Provide the (X, Y) coordinate of the cell's center where the given text is located.  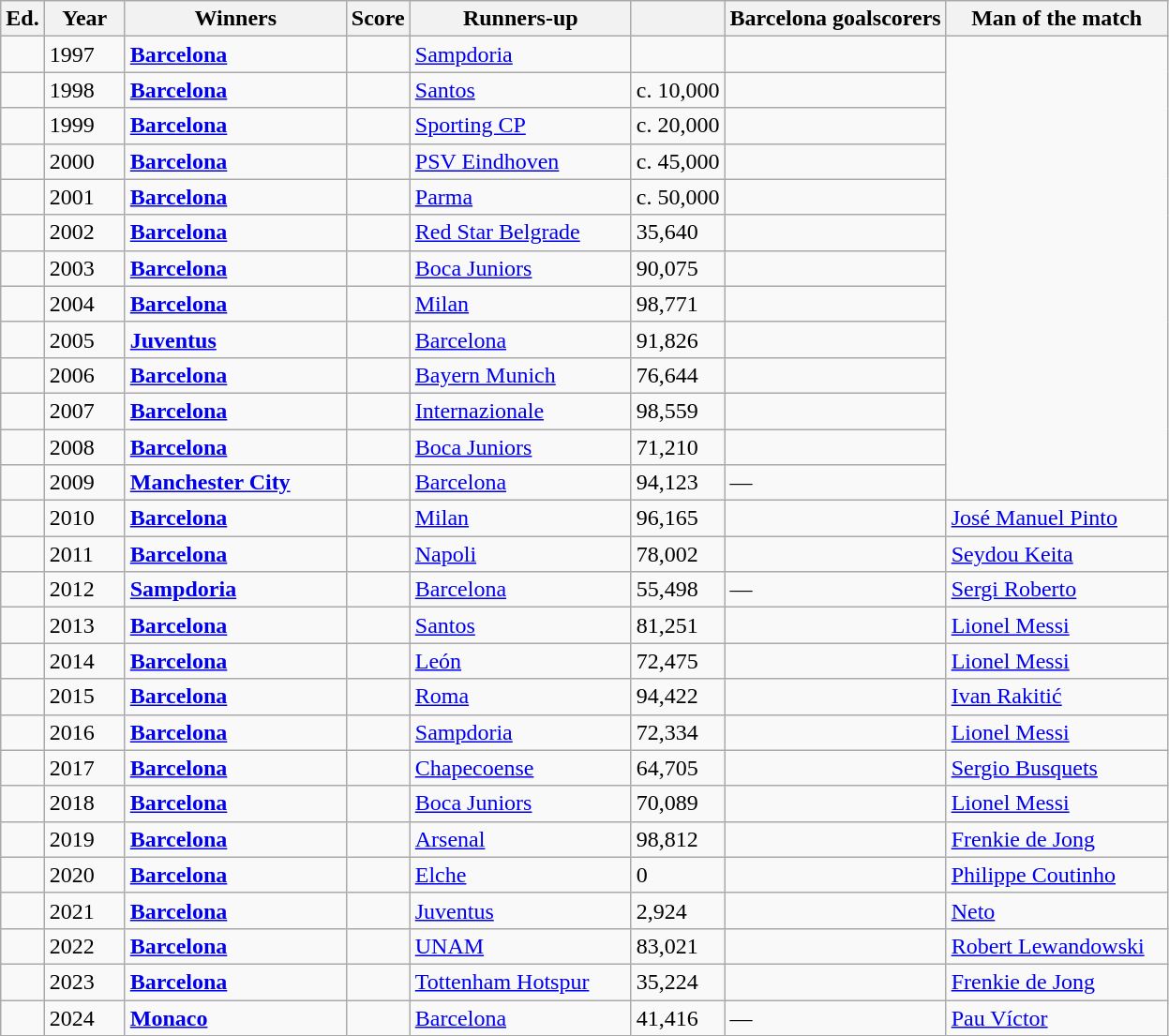
2022 (84, 946)
Sergi Roberto (1057, 590)
76,644 (678, 375)
2004 (84, 304)
Score (378, 19)
Elche (520, 875)
c. 45,000 (678, 161)
Man of the match (1057, 19)
2015 (84, 697)
2002 (84, 233)
2005 (84, 339)
35,224 (678, 982)
2018 (84, 803)
2007 (84, 411)
Roma (520, 697)
Napoli (520, 554)
Arsenal (520, 839)
1999 (84, 126)
55,498 (678, 590)
Winners (235, 19)
UNAM (520, 946)
2023 (84, 982)
Tottenham Hotspur (520, 982)
2001 (84, 197)
Ed. (22, 19)
Parma (520, 197)
c. 50,000 (678, 197)
83,021 (678, 946)
41,416 (678, 1017)
2024 (84, 1017)
98,559 (678, 411)
Philippe Coutinho (1057, 875)
94,123 (678, 483)
PSV Eindhoven (520, 161)
Ivan Rakitić (1057, 697)
2010 (84, 518)
Seydou Keita (1057, 554)
Barcelona goalscorers (835, 19)
c. 20,000 (678, 126)
72,475 (678, 661)
2,924 (678, 910)
c. 10,000 (678, 90)
72,334 (678, 732)
Internazionale (520, 411)
Robert Lewandowski (1057, 946)
98,771 (678, 304)
64,705 (678, 768)
1998 (84, 90)
2014 (84, 661)
2009 (84, 483)
2011 (84, 554)
Sporting CP (520, 126)
2003 (84, 268)
2000 (84, 161)
2006 (84, 375)
70,089 (678, 803)
96,165 (678, 518)
Chapecoense (520, 768)
León (520, 661)
Monaco (235, 1017)
Runners-up (520, 19)
91,826 (678, 339)
2021 (84, 910)
2019 (84, 839)
2017 (84, 768)
Pau Víctor (1057, 1017)
José Manuel Pinto (1057, 518)
35,640 (678, 233)
Sergio Busquets (1057, 768)
2013 (84, 625)
Year (84, 19)
2008 (84, 447)
90,075 (678, 268)
1997 (84, 54)
94,422 (678, 697)
Red Star Belgrade (520, 233)
Bayern Munich (520, 375)
98,812 (678, 839)
2020 (84, 875)
Manchester City (235, 483)
2012 (84, 590)
2016 (84, 732)
78,002 (678, 554)
Neto (1057, 910)
81,251 (678, 625)
0 (678, 875)
71,210 (678, 447)
